Scan for the cell matching the given text and deliver its (X, Y) coordinate at center. 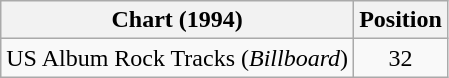
Chart (1994) (178, 20)
32 (401, 58)
Position (401, 20)
US Album Rock Tracks (Billboard) (178, 58)
